Provide the (X, Y) coordinate of the cell's center where the given text is located.  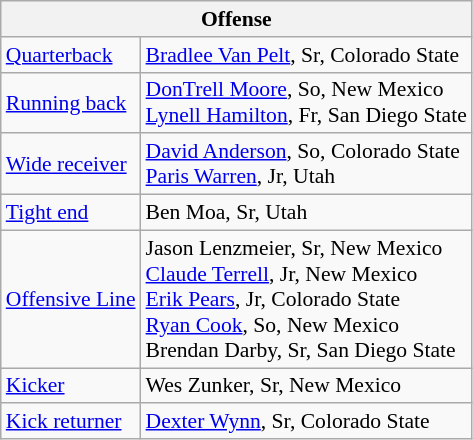
Running back (71, 102)
Bradlee Van Pelt, Sr, Colorado State (306, 55)
Ben Moa, Sr, Utah (306, 213)
Wes Zunker, Sr, New Mexico (306, 386)
Kick returner (71, 422)
Tight end (71, 213)
Wide receiver (71, 164)
Offense (236, 19)
DonTrell Moore, So, New MexicoLynell Hamilton, Fr, San Diego State (306, 102)
Offensive Line (71, 299)
Quarterback (71, 55)
Dexter Wynn, Sr, Colorado State (306, 422)
David Anderson, So, Colorado StateParis Warren, Jr, Utah (306, 164)
Kicker (71, 386)
